Return the [X, Y] coordinate for the center point of the cell that contains the specified text.  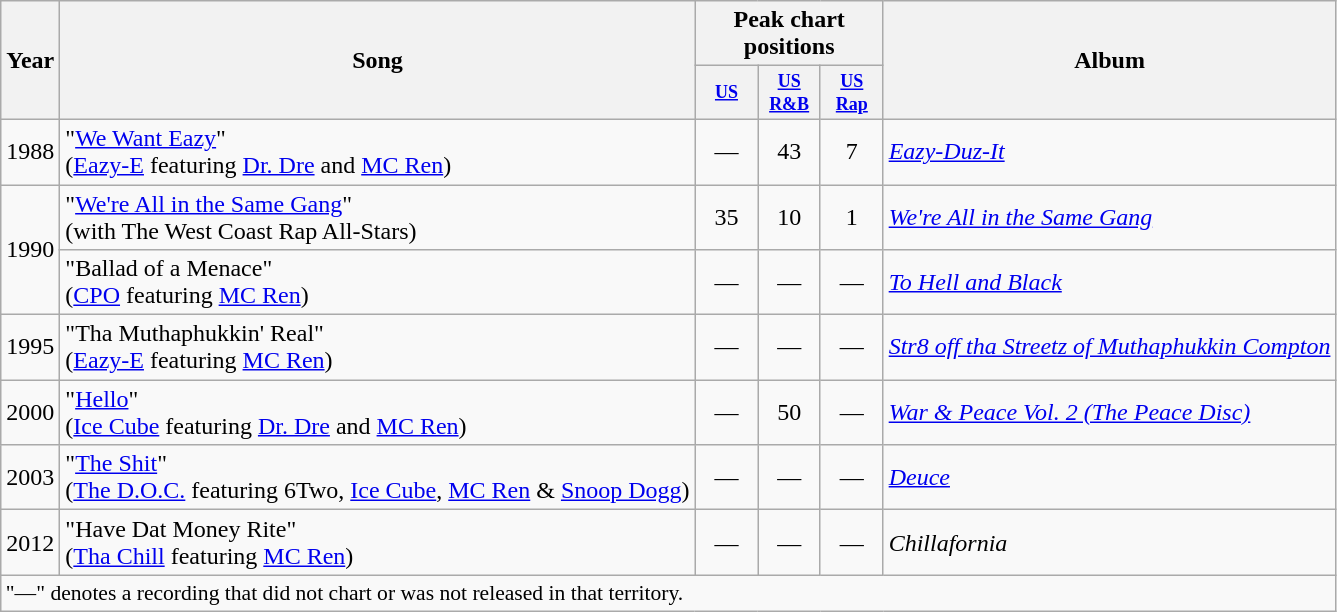
"The Shit"(The D.O.C. featuring 6Two, Ice Cube, MC Ren & Snoop Dogg) [378, 478]
War & Peace Vol. 2 (The Peace Disc) [1110, 412]
"We're All in the Same Gang"(with The West Coast Rap All-Stars) [378, 218]
To Hell and Black [1110, 282]
"We Want Eazy"(Eazy-E featuring Dr. Dre and MC Ren) [378, 152]
US R&B [790, 93]
10 [790, 218]
We're All in the Same Gang [1110, 218]
Album [1110, 60]
"Tha Muthaphukkin' Real"(Eazy-E featuring MC Ren) [378, 348]
Chillafornia [1110, 542]
Peak chart positions [789, 34]
Str8 off tha Streetz of Muthaphukkin Compton [1110, 348]
1 [852, 218]
"Hello"(Ice Cube featuring Dr. Dre and MC Ren) [378, 412]
43 [790, 152]
"—" denotes a recording that did not chart or was not released in that territory. [668, 593]
2012 [30, 542]
Deuce [1110, 478]
"Have Dat Money Rite"(Tha Chill featuring MC Ren) [378, 542]
"Ballad of a Menace"(CPO featuring MC Ren) [378, 282]
35 [726, 218]
Eazy-Duz-It [1110, 152]
2003 [30, 478]
7 [852, 152]
2000 [30, 412]
50 [790, 412]
US Rap [852, 93]
Song [378, 60]
1988 [30, 152]
1990 [30, 250]
Year [30, 60]
1995 [30, 348]
US [726, 93]
